Return the [X, Y] coordinate for the center point of the cell that contains the specified text.  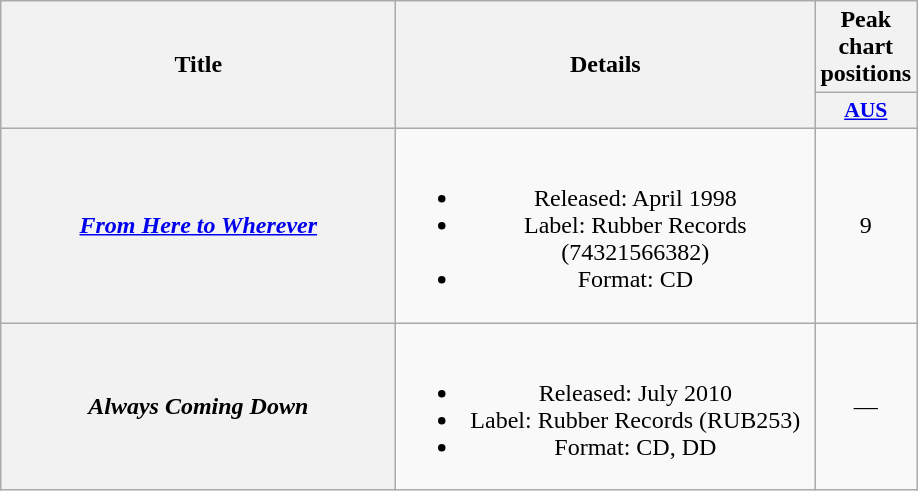
9 [866, 225]
Released: July 2010Label: Rubber Records (RUB253)Format: CD, DD [606, 406]
— [866, 406]
Details [606, 65]
Peak chart positions [866, 47]
Always Coming Down [198, 406]
Title [198, 65]
From Here to Wherever [198, 225]
Released: April 1998Label: Rubber Records (74321566382)Format: CD [606, 225]
AUS [866, 111]
